Provide the (X, Y) coordinate of the cell's center where the given text is located.  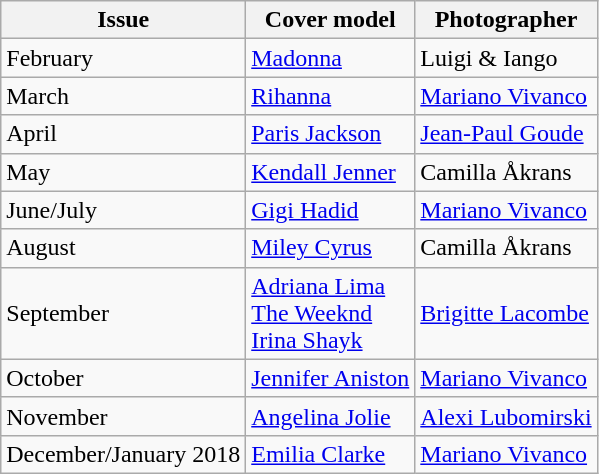
November (124, 416)
Jennifer Aniston (330, 378)
Luigi & Iango (506, 58)
Emilia Clarke (330, 454)
June/July (124, 210)
December/January 2018 (124, 454)
Cover model (330, 20)
February (124, 58)
Angelina Jolie (330, 416)
Brigitte Lacombe (506, 313)
Adriana LimaThe WeekndIrina Shayk (330, 313)
Alexi Lubomirski (506, 416)
Madonna (330, 58)
May (124, 172)
August (124, 248)
Issue (124, 20)
Photographer (506, 20)
Gigi Hadid (330, 210)
Rihanna (330, 96)
April (124, 134)
September (124, 313)
Kendall Jenner (330, 172)
Jean-Paul Goude (506, 134)
March (124, 96)
October (124, 378)
Miley Cyrus (330, 248)
Paris Jackson (330, 134)
